Pinpoint the cell where the given text exists, returning its [x, y] midpoint coordinate. 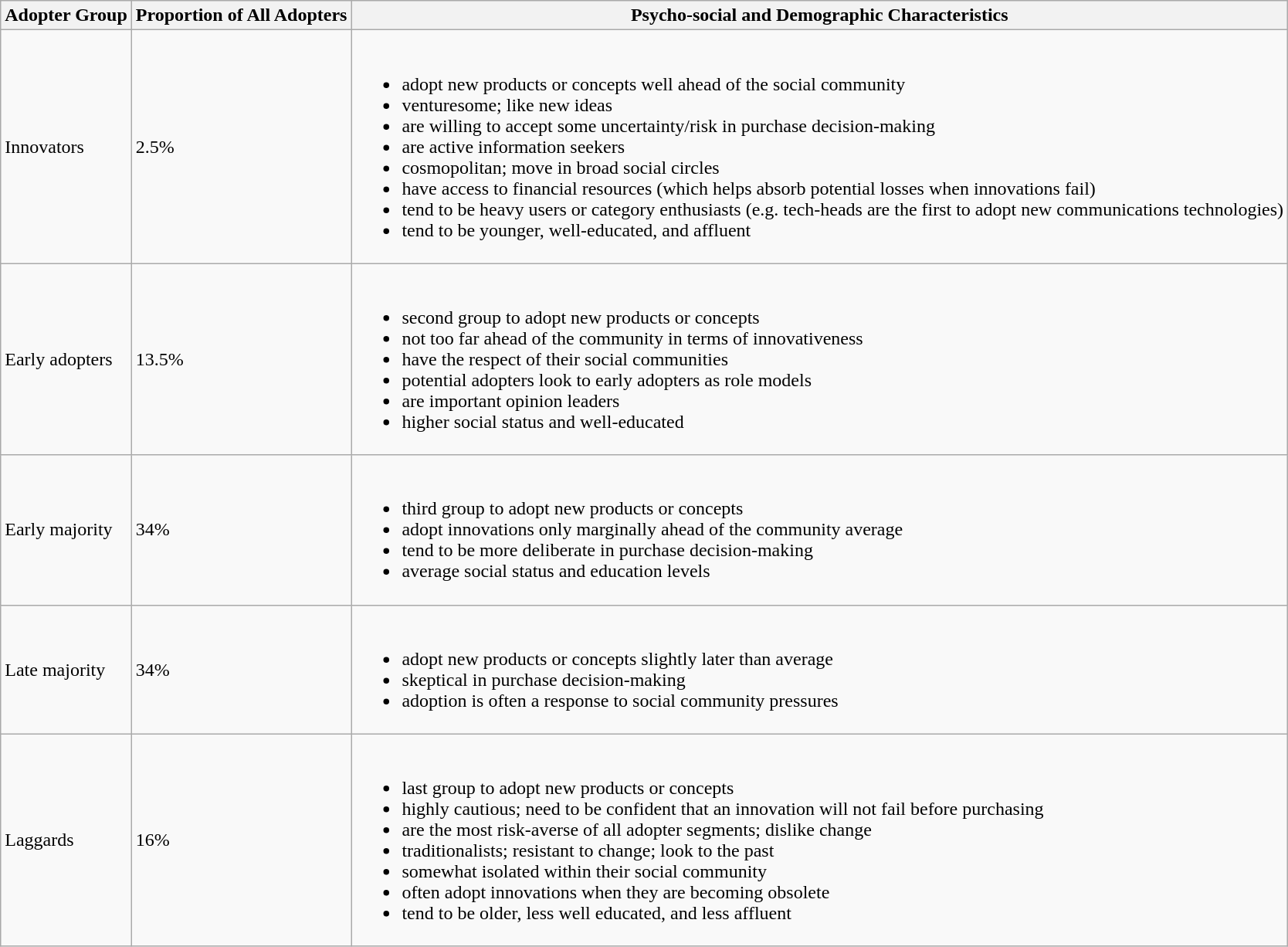
Proportion of All Adopters [241, 15]
13.5% [241, 359]
Laggards [66, 840]
Early adopters [66, 359]
Early majority [66, 530]
Innovators [66, 147]
16% [241, 840]
Adopter Group [66, 15]
Late majority [66, 669]
2.5% [241, 147]
Psycho-social and Demographic Characteristics [820, 15]
